Search for the cell housing the specified text and yield its (X, Y) center coordinate. 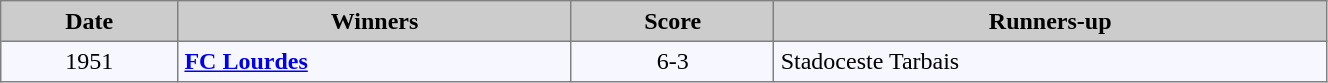
Score (672, 21)
FC Lourdes (375, 61)
Runners-up (1050, 21)
6-3 (672, 61)
Winners (375, 21)
Stadoceste Tarbais (1050, 61)
1951 (90, 61)
Date (90, 21)
